Locate the cell with the specified text and output its [x, y] center coordinate. 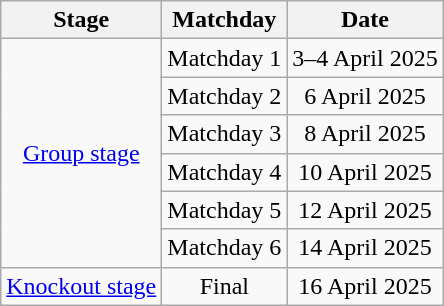
Matchday 4 [224, 172]
Matchday 5 [224, 210]
Date [365, 20]
Matchday 2 [224, 96]
Matchday 6 [224, 248]
16 April 2025 [365, 286]
Matchday [224, 20]
8 April 2025 [365, 134]
Group stage [82, 153]
Matchday 1 [224, 58]
Knockout stage [82, 286]
12 April 2025 [365, 210]
6 April 2025 [365, 96]
Stage [82, 20]
Final [224, 286]
10 April 2025 [365, 172]
Matchday 3 [224, 134]
14 April 2025 [365, 248]
3–4 April 2025 [365, 58]
